Return the (X, Y) coordinate for the center point of the cell that contains the specified text.  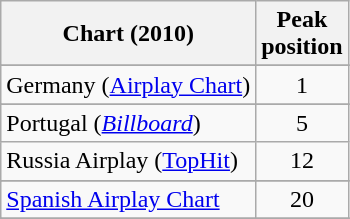
12 (302, 161)
1 (302, 85)
Chart (2010) (128, 34)
Russia Airplay (TopHit) (128, 161)
Spanish Airplay Chart (128, 199)
Peakposition (302, 34)
Portugal (Billboard) (128, 123)
Germany (Airplay Chart) (128, 85)
20 (302, 199)
5 (302, 123)
